For the text-containing cell, return its midpoint in [x, y] coordinate format. 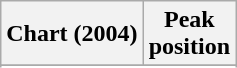
Peak position [189, 34]
Chart (2004) [72, 34]
